Return (x, y) of the center of cell containing provided text 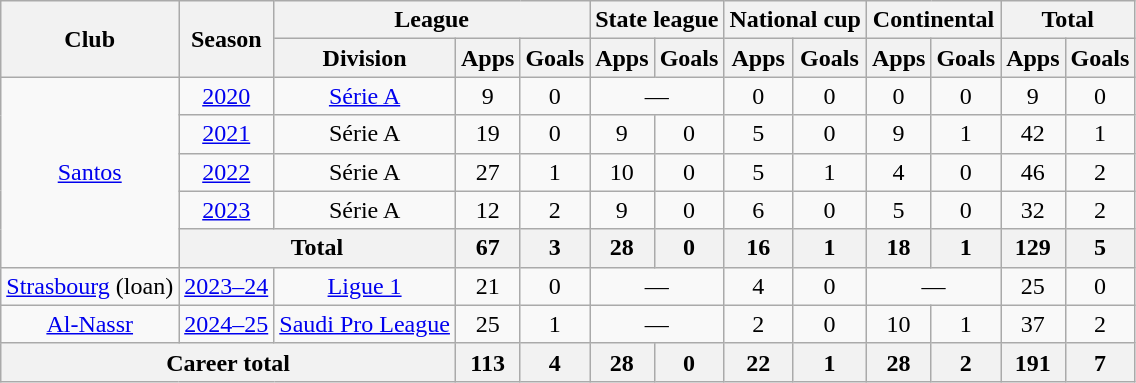
16 (758, 248)
League (432, 20)
Saudi Pro League (365, 324)
2024–25 (226, 324)
3 (555, 248)
2023–24 (226, 286)
Ligue 1 (365, 286)
Career total (228, 362)
21 (487, 286)
Strasbourg (loan) (90, 286)
27 (487, 172)
Season (226, 39)
2020 (226, 96)
6 (758, 210)
12 (487, 210)
22 (758, 362)
2023 (226, 210)
18 (898, 248)
32 (1033, 210)
Club (90, 39)
National cup (795, 20)
113 (487, 362)
Continental (933, 20)
19 (487, 134)
42 (1033, 134)
Santos (90, 172)
67 (487, 248)
37 (1033, 324)
State league (657, 20)
2022 (226, 172)
7 (1100, 362)
2021 (226, 134)
Division (365, 58)
Al-Nassr (90, 324)
46 (1033, 172)
129 (1033, 248)
191 (1033, 362)
